For the text-containing cell, return its midpoint in [X, Y] coordinate format. 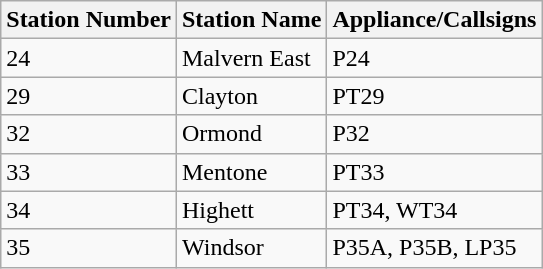
35 [89, 248]
P24 [434, 58]
P35A, P35B, LP35 [434, 248]
P32 [434, 134]
Highett [251, 210]
PT29 [434, 96]
29 [89, 96]
33 [89, 172]
32 [89, 134]
Clayton [251, 96]
24 [89, 58]
Malvern East [251, 58]
Windsor [251, 248]
PT34, WT34 [434, 210]
34 [89, 210]
Appliance/Callsigns [434, 20]
Station Number [89, 20]
PT33 [434, 172]
Mentone [251, 172]
Station Name [251, 20]
Ormond [251, 134]
